From the cell containing the given text, extract its center point as [X, Y] coordinate. 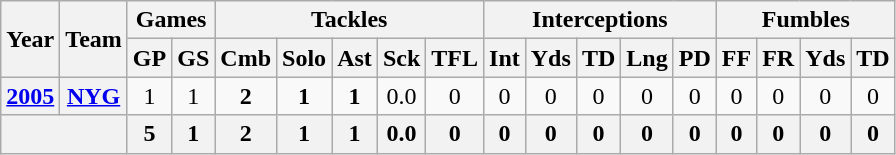
Team [94, 39]
FR [778, 58]
Int [505, 58]
PD [694, 58]
Solo [304, 58]
Tackles [350, 20]
GP [149, 58]
TFL [455, 58]
NYG [94, 96]
Sck [401, 58]
Games [170, 20]
2005 [30, 96]
5 [149, 134]
Ast [355, 58]
Year [30, 39]
Fumbles [806, 20]
GS [194, 58]
FF [736, 58]
Cmb [246, 58]
Interceptions [600, 20]
Lng [647, 58]
